Return (x, y) of the center of cell containing provided text 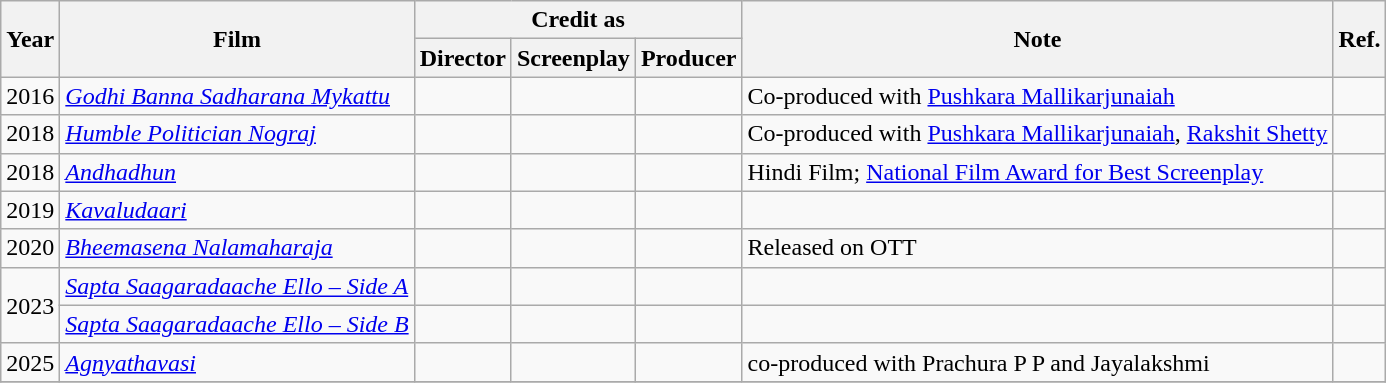
Sapta Saagaradaache Ello – Side A (237, 286)
Ref. (1360, 39)
Director (462, 58)
Co-produced with Pushkara Mallikarjunaiah, Rakshit Shetty (1038, 134)
2023 (30, 305)
Screenplay (573, 58)
Note (1038, 39)
2020 (30, 248)
Year (30, 39)
Released on OTT (1038, 248)
Godhi Banna Sadharana Mykattu (237, 96)
Hindi Film; National Film Award for Best Screenplay (1038, 172)
Humble Politician Nograj (237, 134)
Kavaludaari (237, 210)
Credit as (578, 20)
2025 (30, 362)
2019 (30, 210)
co-produced with Prachura P P and Jayalakshmi (1038, 362)
Andhadhun (237, 172)
Producer (688, 58)
Co-produced with Pushkara Mallikarjunaiah (1038, 96)
2016 (30, 96)
Bheemasena Nalamaharaja (237, 248)
Sapta Saagaradaache Ello – Side B (237, 324)
Agnyathavasi (237, 362)
Film (237, 39)
